From the cell containing the given text, extract its center point as [X, Y] coordinate. 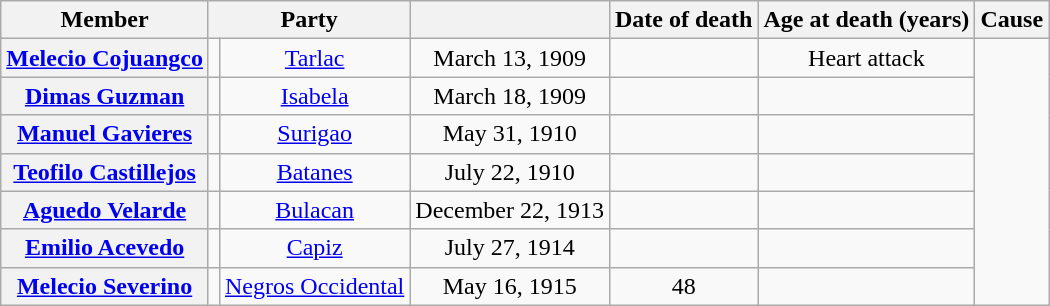
Negros Occidental [314, 286]
Aguedo Velarde [105, 210]
December 22, 1913 [510, 210]
May 31, 1910 [510, 134]
July 27, 1914 [510, 248]
Member [105, 20]
Melecio Severino [105, 286]
Heart attack [866, 58]
Tarlac [314, 58]
Bulacan [314, 210]
Date of death [683, 20]
March 18, 1909 [510, 96]
Teofilo Castillejos [105, 172]
March 13, 1909 [510, 58]
Capiz [314, 248]
Emilio Acevedo [105, 248]
Surigao [314, 134]
Melecio Cojuangco [105, 58]
Cause [1012, 20]
Dimas Guzman [105, 96]
Age at death (years) [866, 20]
May 16, 1915 [510, 286]
Party [308, 20]
July 22, 1910 [510, 172]
Batanes [314, 172]
Manuel Gavieres [105, 134]
Isabela [314, 96]
48 [683, 286]
